Identify which cell holds the provided text, then report its (X, Y) central coordinate. 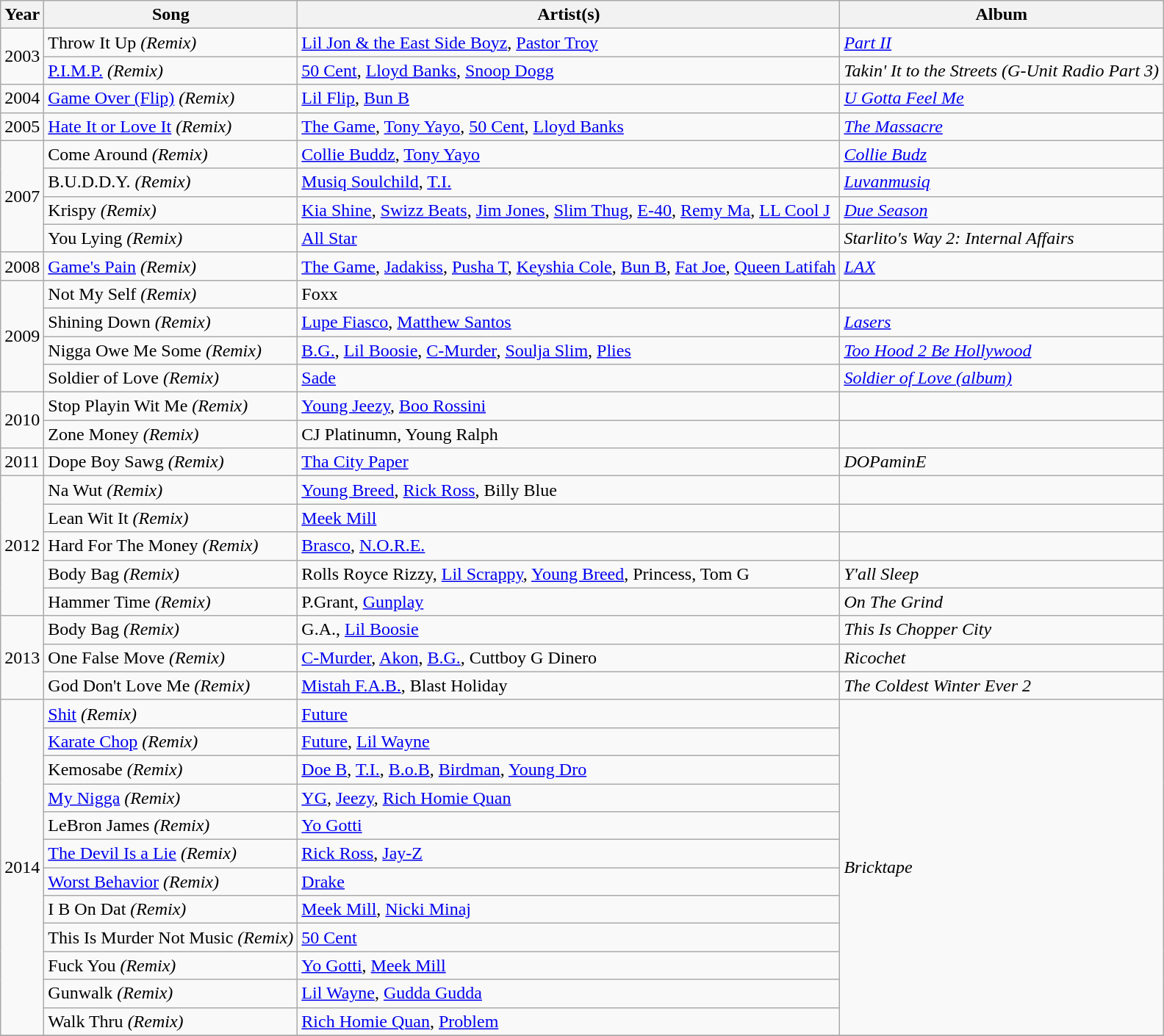
Lil Jon & the East Side Boyz, Pastor Troy (569, 43)
The Game, Jadakiss, Pusha T, Keyshia Cole, Bun B, Fat Joe, Queen Latifah (569, 266)
I B On Dat (Remix) (170, 910)
G.A., Lil Boosie (569, 630)
Zone Money (Remix) (170, 434)
Artist(s) (569, 15)
Shining Down (Remix) (170, 322)
On The Grind (1002, 602)
Lil Wayne, Gudda Gudda (569, 993)
50 Cent (569, 938)
Lean Wit It (Remix) (170, 518)
Come Around (Remix) (170, 154)
LAX (1002, 266)
Takin' It to the Streets (G-Unit Radio Part 3) (1002, 71)
2012 (22, 546)
Young Jeezy, Boo Rossini (569, 406)
Lil Flip, Bun B (569, 98)
Drake (569, 882)
Soldier of Love (Remix) (170, 378)
Future, Lil Wayne (569, 741)
Young Breed, Rick Ross, Billy Blue (569, 490)
Rich Homie Quan, Problem (569, 1021)
2010 (22, 420)
You Lying (Remix) (170, 238)
Starlito's Way 2: Internal Affairs (1002, 238)
2003 (22, 57)
Not My Self (Remix) (170, 294)
2008 (22, 266)
Gunwalk (Remix) (170, 993)
Karate Chop (Remix) (170, 741)
Hate It or Love It (Remix) (170, 126)
Rolls Royce Rizzy, Lil Scrappy, Young Breed, Princess, Tom G (569, 574)
Musiq Soulchild, T.I. (569, 182)
Future (569, 713)
Nigga Owe Me Some (Remix) (170, 350)
Stop Playin Wit Me (Remix) (170, 406)
Hard For The Money (Remix) (170, 546)
Na Wut (Remix) (170, 490)
YG, Jeezy, Rich Homie Quan (569, 797)
Too Hood 2 Be Hollywood (1002, 350)
Ricochet (1002, 658)
Mistah F.A.B., Blast Holiday (569, 686)
Year (22, 15)
Part II (1002, 43)
2013 (22, 658)
The Game, Tony Yayo, 50 Cent, Lloyd Banks (569, 126)
Y'all Sleep (1002, 574)
Brasco, N.O.R.E. (569, 546)
Throw It Up (Remix) (170, 43)
CJ Platinumn, Young Ralph (569, 434)
2004 (22, 98)
Collie Buddz, Tony Yayo (569, 154)
2014 (22, 867)
Collie Budz (1002, 154)
One False Move (Remix) (170, 658)
Krispy (Remix) (170, 210)
U Gotta Feel Me (1002, 98)
Shit (Remix) (170, 713)
Hammer Time (Remix) (170, 602)
Sade (569, 378)
Walk Thru (Remix) (170, 1021)
Worst Behavior (Remix) (170, 882)
Fuck You (Remix) (170, 965)
The Devil Is a Lie (Remix) (170, 854)
My Nigga (Remix) (170, 797)
Song (170, 15)
Game's Pain (Remix) (170, 266)
P.Grant, Gunplay (569, 602)
Yo Gotti, Meek Mill (569, 965)
Due Season (1002, 210)
P.I.M.P. (Remix) (170, 71)
C-Murder, Akon, B.G., Cuttboy G Dinero (569, 658)
The Coldest Winter Ever 2 (1002, 686)
50 Cent, Lloyd Banks, Snoop Dogg (569, 71)
Rick Ross, Jay-Z (569, 854)
Album (1002, 15)
Lupe Fiasco, Matthew Santos (569, 322)
Yo Gotti (569, 826)
Lasers (1002, 322)
Doe B, T.I., B.o.B, Birdman, Young Dro (569, 769)
B.G., Lil Boosie, C-Murder, Soulja Slim, Plies (569, 350)
2009 (22, 336)
Luvanmusiq (1002, 182)
2011 (22, 462)
The Massacre (1002, 126)
Bricktape (1002, 867)
LeBron James (Remix) (170, 826)
Soldier of Love (album) (1002, 378)
This Is Murder Not Music (Remix) (170, 938)
2005 (22, 126)
Meek Mill, Nicki Minaj (569, 910)
This Is Chopper City (1002, 630)
All Star (569, 238)
Meek Mill (569, 518)
God Don't Love Me (Remix) (170, 686)
DOPaminE (1002, 462)
Dope Boy Sawg (Remix) (170, 462)
Game Over (Flip) (Remix) (170, 98)
Kia Shine, Swizz Beats, Jim Jones, Slim Thug, E-40, Remy Ma, LL Cool J (569, 210)
Foxx (569, 294)
2007 (22, 196)
Kemosabe (Remix) (170, 769)
Tha City Paper (569, 462)
B.U.D.D.Y. (Remix) (170, 182)
